Pinpoint the cell where the given text exists, returning its [X, Y] midpoint coordinate. 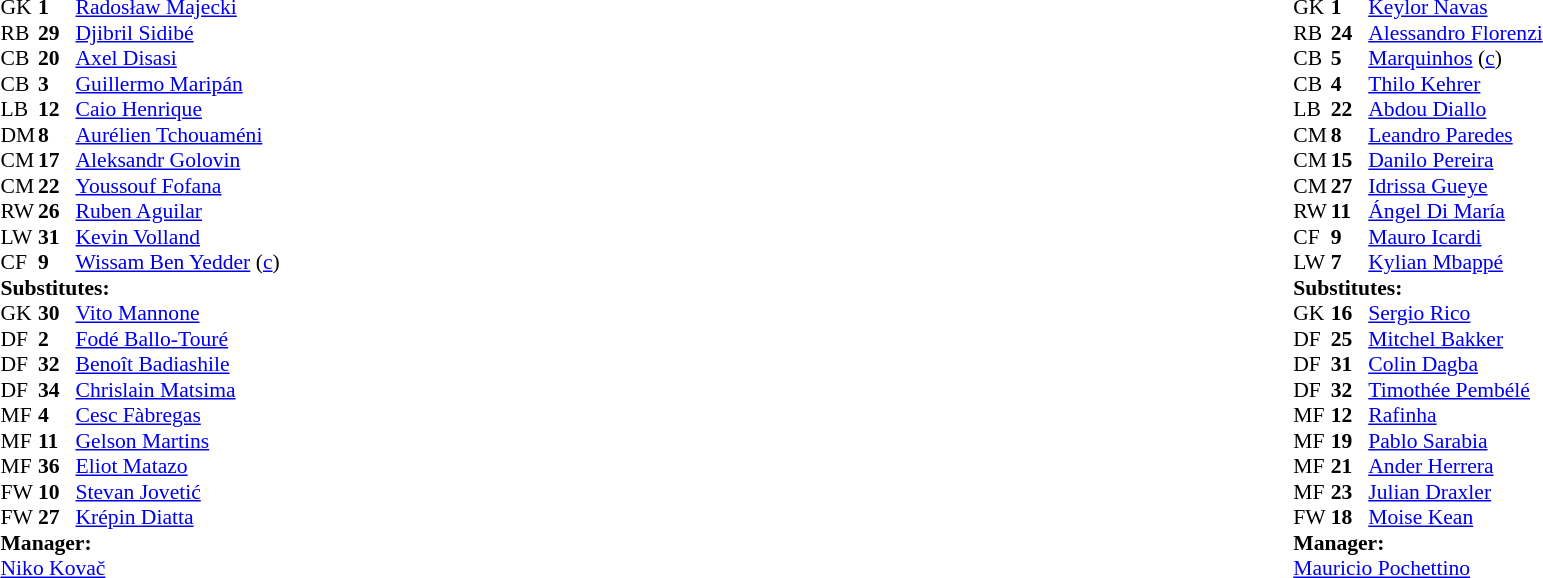
Marquinhos (c) [1455, 59]
Axel Disasi [178, 59]
20 [57, 59]
Cesc Fàbregas [178, 415]
Ander Herrera [1455, 467]
DM [19, 135]
Danilo Pereira [1455, 161]
Moise Kean [1455, 517]
Guillermo Maripán [178, 84]
10 [57, 492]
Sergio Rico [1455, 313]
19 [1350, 441]
Mitchel Bakker [1455, 339]
Mauro Icardi [1455, 237]
Krépin Diatta [178, 517]
Idrissa Gueye [1455, 186]
36 [57, 467]
34 [57, 390]
Wissam Ben Yedder (c) [178, 263]
Colin Dagba [1455, 365]
Youssouf Fofana [178, 186]
15 [1350, 161]
17 [57, 161]
Julian Draxler [1455, 492]
2 [57, 339]
3 [57, 84]
Stevan Jovetić [178, 492]
16 [1350, 313]
26 [57, 211]
18 [1350, 517]
Kevin Volland [178, 237]
Caio Henrique [178, 109]
Ángel Di María [1455, 211]
Kylian Mbappé [1455, 263]
Aleksandr Golovin [178, 161]
23 [1350, 492]
21 [1350, 467]
Abdou Diallo [1455, 109]
Chrislain Matsima [178, 390]
30 [57, 313]
Rafinha [1455, 415]
Pablo Sarabia [1455, 441]
24 [1350, 33]
Ruben Aguilar [178, 211]
Thilo Kehrer [1455, 84]
Fodé Ballo-Touré [178, 339]
25 [1350, 339]
29 [57, 33]
Timothée Pembélé [1455, 390]
Leandro Paredes [1455, 135]
Djibril Sidibé [178, 33]
7 [1350, 263]
Eliot Matazo [178, 467]
5 [1350, 59]
Alessandro Florenzi [1455, 33]
Benoît Badiashile [178, 365]
Gelson Martins [178, 441]
Aurélien Tchouaméni [178, 135]
Vito Mannone [178, 313]
